Extract the (x, y) coordinate from the center of the cell holding the provided text.  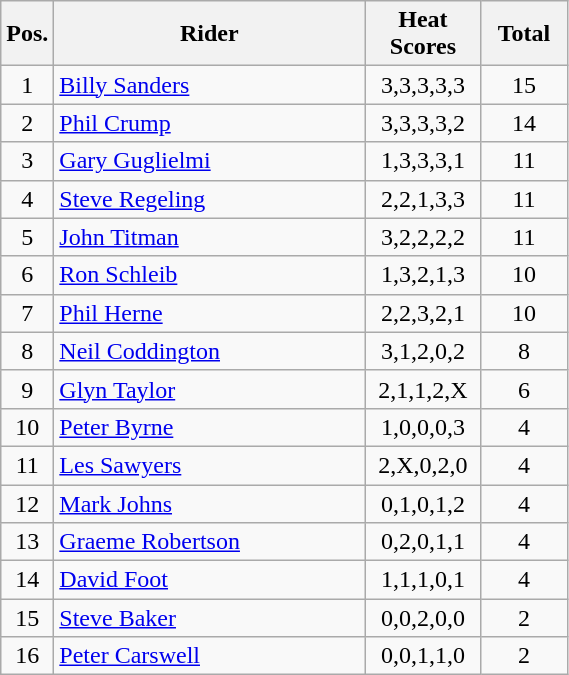
9 (28, 389)
Heat Scores (423, 34)
3,1,2,0,2 (423, 351)
0,0,2,0,0 (423, 618)
Steve Regeling (210, 199)
Billy Sanders (210, 85)
1,0,0,0,3 (423, 427)
Peter Byrne (210, 427)
3,2,2,2,2 (423, 237)
0,0,1,1,0 (423, 656)
1,3,2,1,3 (423, 275)
Phil Crump (210, 123)
Phil Herne (210, 313)
Glyn Taylor (210, 389)
1,1,1,0,1 (423, 580)
0,2,0,1,1 (423, 542)
12 (28, 503)
Pos. (28, 34)
1,3,3,3,1 (423, 161)
3,3,3,3,2 (423, 123)
2,1,1,2,X (423, 389)
2,2,1,3,3 (423, 199)
Peter Carswell (210, 656)
Steve Baker (210, 618)
Gary Guglielmi (210, 161)
David Foot (210, 580)
Les Sawyers (210, 465)
Rider (210, 34)
0,1,0,1,2 (423, 503)
2,X,0,2,0 (423, 465)
Total (524, 34)
7 (28, 313)
13 (28, 542)
3 (28, 161)
Graeme Robertson (210, 542)
Ron Schleib (210, 275)
Neil Coddington (210, 351)
5 (28, 237)
2,2,3,2,1 (423, 313)
3,3,3,3,3 (423, 85)
John Titman (210, 237)
16 (28, 656)
Mark Johns (210, 503)
1 (28, 85)
